Pinpoint the cell where the given text exists, returning its (x, y) midpoint coordinate. 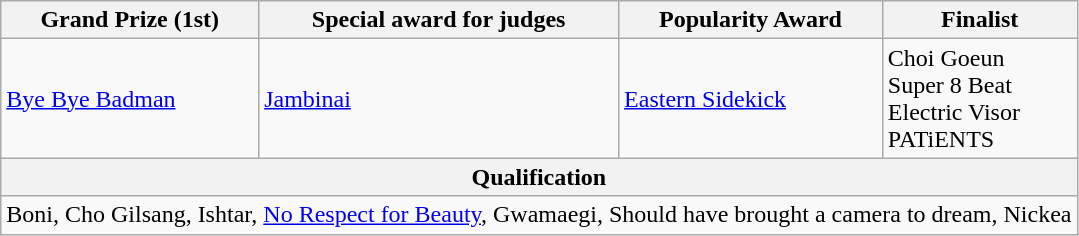
Choi GoeunSuper 8 BeatElectric VisorPATiENTS (980, 98)
Jambinai (439, 98)
Bye Bye Badman (130, 98)
Grand Prize (1st) (130, 20)
Eastern Sidekick (751, 98)
Popularity Award (751, 20)
Special award for judges (439, 20)
Boni, Cho Gilsang, Ishtar, No Respect for Beauty, Gwamaegi, Should have brought a camera to dream, Nickea (539, 215)
Qualification (539, 177)
Finalist (980, 20)
